Pinpoint the cell where the given text exists, returning its (X, Y) midpoint coordinate. 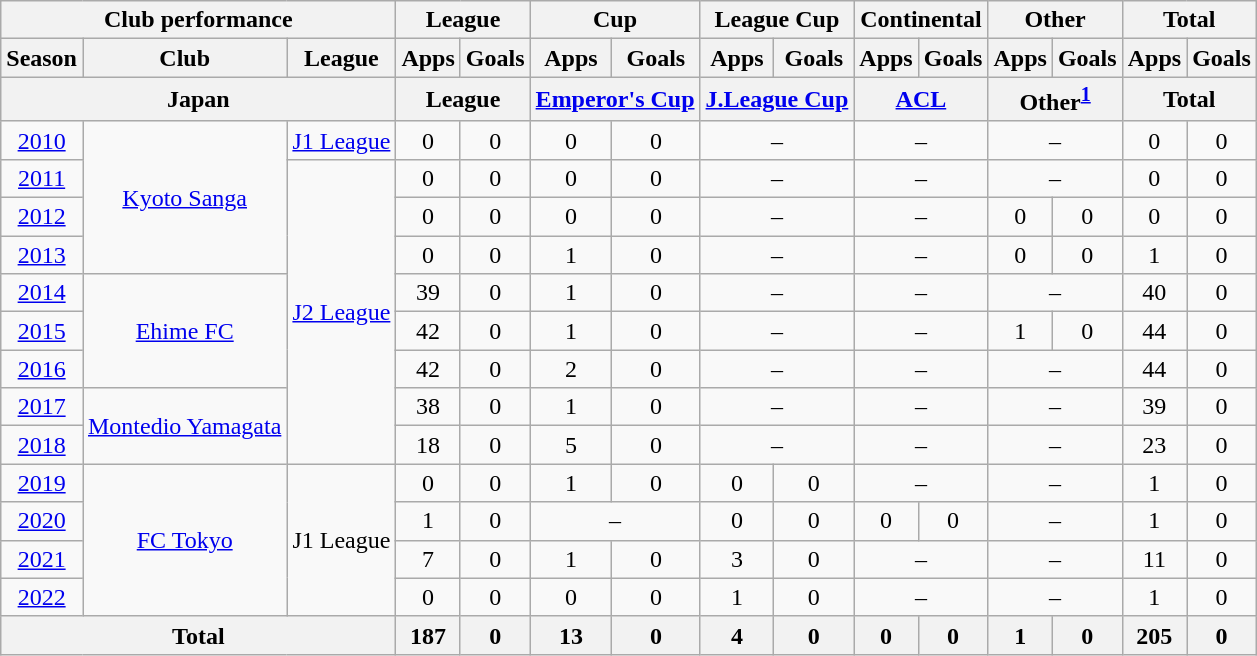
2019 (42, 483)
Other1 (1055, 100)
2010 (42, 140)
2020 (42, 521)
2021 (42, 559)
ACL (921, 100)
Cup (615, 20)
2012 (42, 217)
Continental (921, 20)
2 (571, 369)
2018 (42, 445)
J.League Cup (777, 100)
2015 (42, 331)
Other (1055, 20)
40 (1154, 293)
2011 (42, 178)
Club performance (198, 20)
4 (737, 635)
Montedio Yamagata (184, 426)
Season (42, 58)
11 (1154, 559)
Kyoto Sanga (184, 197)
205 (1154, 635)
38 (428, 407)
2017 (42, 407)
3 (737, 559)
Ehime FC (184, 331)
23 (1154, 445)
2013 (42, 255)
13 (571, 635)
187 (428, 635)
2016 (42, 369)
Japan (198, 100)
5 (571, 445)
J2 League (342, 311)
7 (428, 559)
Emperor's Cup (615, 100)
Club (184, 58)
2022 (42, 597)
FC Tokyo (184, 540)
18 (428, 445)
2014 (42, 293)
League Cup (777, 20)
